Identify which cell holds the provided text, then report its [x, y] central coordinate. 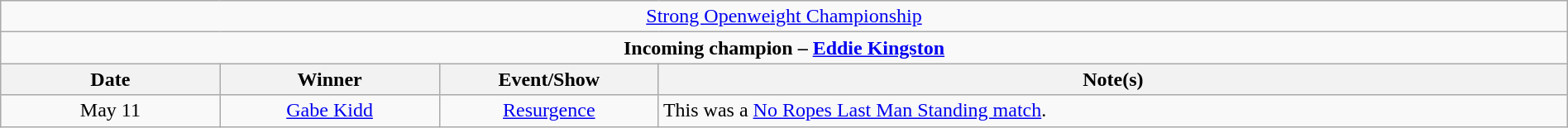
Strong Openweight Championship [784, 17]
Note(s) [1113, 79]
Incoming champion – Eddie Kingston [784, 48]
Event/Show [549, 79]
This was a No Ropes Last Man Standing match. [1113, 111]
Winner [329, 79]
Gabe Kidd [329, 111]
Resurgence [549, 111]
May 11 [111, 111]
Date [111, 79]
